Find where the given text appears and provide that cell's center as [X, Y] coordinate. 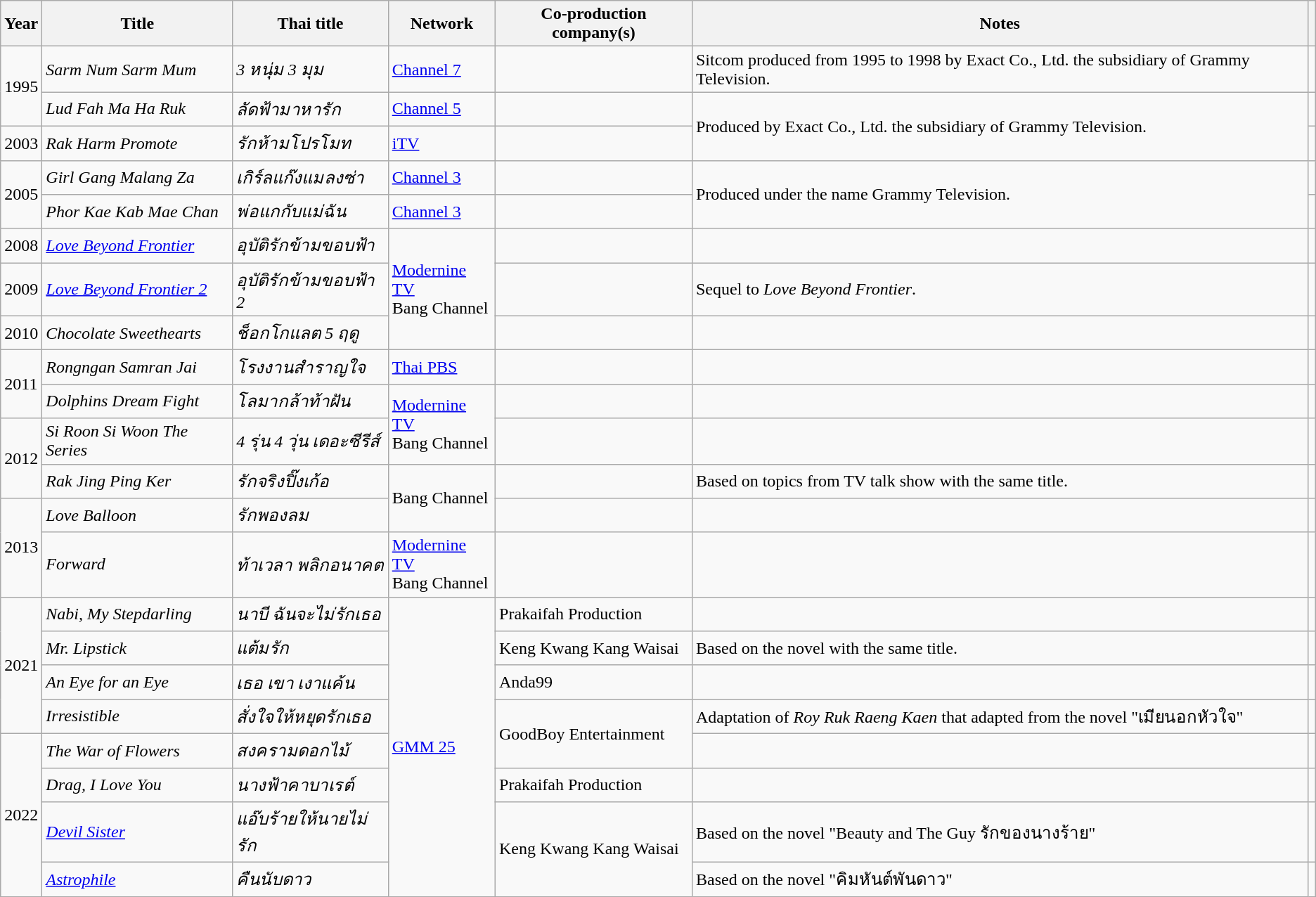
Based on the novel "คิมหันต์พันดาว" [1000, 880]
Phor Kae Kab Mae Chan [138, 212]
อุบัติรักข้ามขอบฟ้า [311, 246]
Chocolate Sweethearts [138, 333]
1995 [21, 86]
Mr. Lipstick [138, 648]
Based on the novel "Beauty and The Guy รักของนางร้าย" [1000, 832]
Rongngan Samran Jai [138, 367]
2010 [21, 333]
Produced by Exact Co., Ltd. the subsidiary of Grammy Television. [1000, 127]
Love Balloon [138, 516]
โลมากล้าท้าฝัน [311, 401]
Anda99 [594, 682]
Nabi, My Stepdarling [138, 614]
An Eye for an Eye [138, 682]
นางฟ้าคาบาเรต์ [311, 785]
Drag, I Love You [138, 785]
Based on topics from TV talk show with the same title. [1000, 481]
3 หนุ่ม 3 มุม [311, 69]
โรงงานสำราญใจ [311, 367]
Year [21, 24]
Forward [138, 564]
Astrophile [138, 880]
คืนนับดาว [311, 880]
Adaptation of Roy Ruk Raeng Kaen that adapted from the novel "เมียนอกหัวใจ" [1000, 717]
สงครามดอกไม้ [311, 751]
2009 [21, 290]
Girl Gang Malang Za [138, 177]
4 รุ่น 4 วุ่น เดอะซีรีส์ [311, 441]
อุบัติรักข้ามขอบฟ้า 2 [311, 290]
Si Roon Si Woon The Series [138, 441]
2005 [21, 194]
ท้าเวลา พลิกอนาคต [311, 564]
Sitcom produced from 1995 to 1998 by Exact Co., Ltd. the subsidiary of Grammy Television. [1000, 69]
รักจริงปิ๊งเก้อ [311, 481]
Thai title [311, 24]
พ่อแกกับแม่ฉัน [311, 212]
GMM 25 [441, 747]
Co-production company(s) [594, 24]
นาบี ฉันจะไม่รักเธอ [311, 614]
Sequel to Love Beyond Frontier. [1000, 290]
Channel 7 [441, 69]
Produced under the name Grammy Television. [1000, 194]
Rak Harm Promote [138, 143]
แอ๊บร้ายให้นายไม่รัก [311, 832]
2003 [21, 143]
รักพองลม [311, 516]
Channel 5 [441, 110]
Love Beyond Frontier 2 [138, 290]
Irresistible [138, 717]
Sarm Num Sarm Mum [138, 69]
สั่งใจให้หยุดรักเธอ [311, 717]
Devil Sister [138, 832]
Notes [1000, 24]
GoodBoy Entertainment [594, 734]
แต้มรัก [311, 648]
2012 [21, 458]
iTV [441, 143]
ลัดฟ้ามาหารัก [311, 110]
Love Beyond Frontier [138, 246]
Bang Channel [441, 498]
2008 [21, 246]
เธอ เขา เงาแค้น [311, 682]
เกิร์ลแก๊งแมลงซ่า [311, 177]
รักห้ามโปรโมท [311, 143]
2022 [21, 815]
Lud Fah Ma Ha Ruk [138, 110]
2011 [21, 384]
Network [441, 24]
Title [138, 24]
Thai PBS [441, 367]
The War of Flowers [138, 751]
2013 [21, 548]
Dolphins Dream Fight [138, 401]
Rak Jing Ping Ker [138, 481]
Based on the novel with the same title. [1000, 648]
2021 [21, 665]
ช็อกโกแลต 5 ฤดู [311, 333]
